Capture the cell that displays the provided text and extract its (x, y) central coordinate. 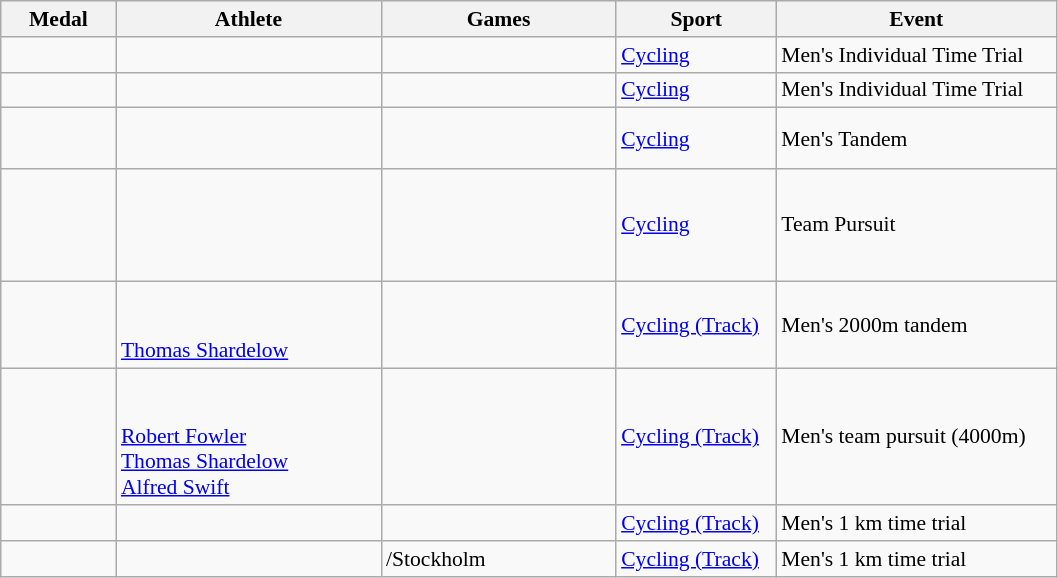
Thomas Shardelow (248, 324)
Robert FowlerThomas ShardelowAlfred Swift (248, 437)
Men's Tandem (916, 138)
Event (916, 19)
Medal (58, 19)
Games (498, 19)
Athlete (248, 19)
Sport (696, 19)
Men's 2000m tandem (916, 324)
/Stockholm (498, 559)
Team Pursuit (916, 225)
Men's team pursuit (4000m) (916, 437)
